Determine the (X, Y) coordinate at the center of the cell enclosing the given text.  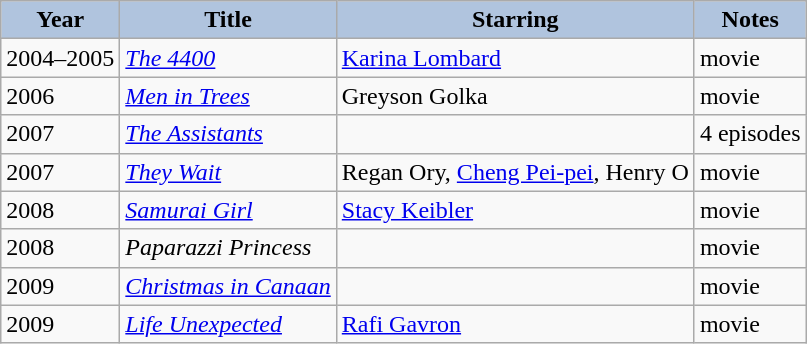
2006 (60, 96)
Stacy Keibler (515, 210)
Title (228, 20)
Regan Ory, Cheng Pei-pei, Henry O (515, 172)
Men in Trees (228, 96)
Year (60, 20)
2004–2005 (60, 58)
Life Unexpected (228, 324)
Starring (515, 20)
Samurai Girl (228, 210)
Christmas in Canaan (228, 286)
Rafi Gavron (515, 324)
Greyson Golka (515, 96)
The 4400 (228, 58)
Notes (750, 20)
The Assistants (228, 134)
4 episodes (750, 134)
Paparazzi Princess (228, 248)
They Wait (228, 172)
Karina Lombard (515, 58)
